For the text-containing cell, return its midpoint in (x, y) coordinate format. 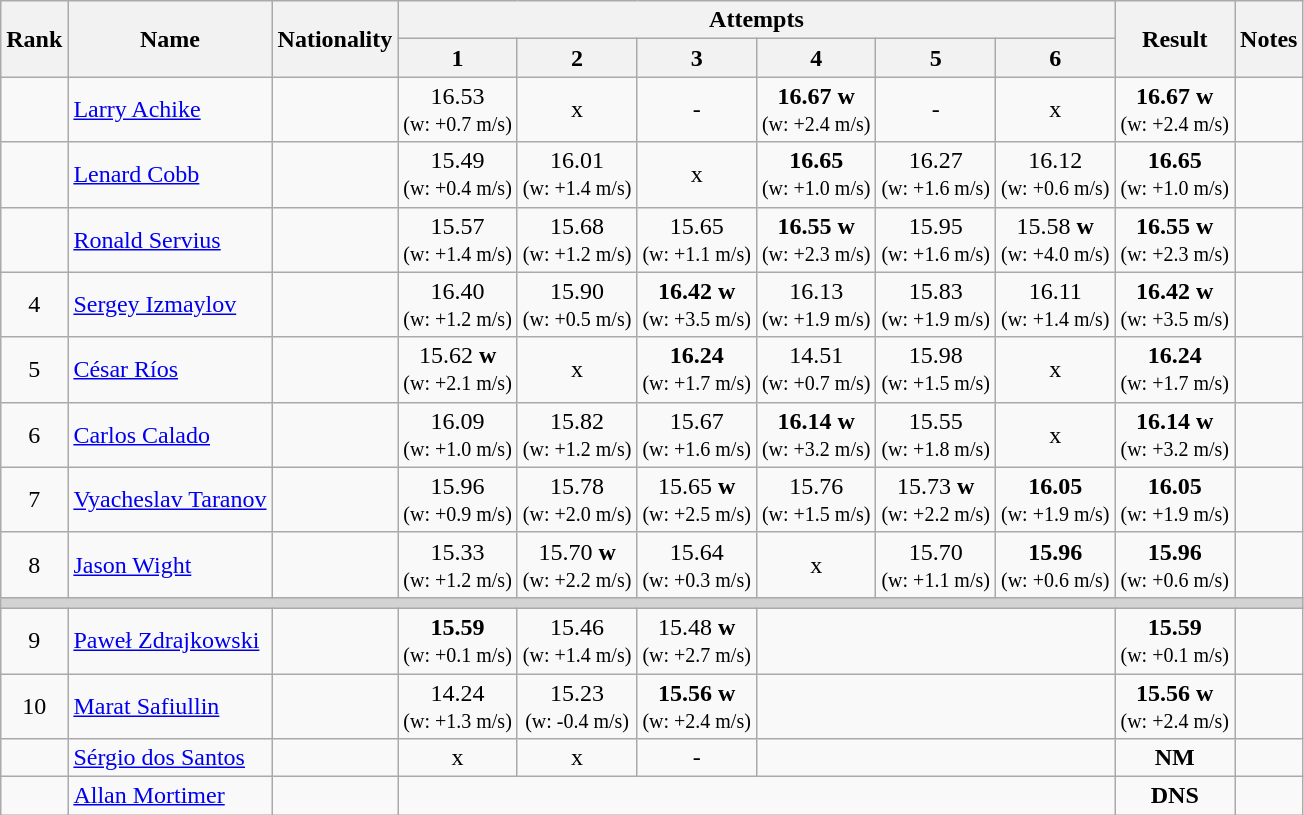
César Ríos (170, 370)
16.53(w: +0.7 m/s) (458, 110)
14.51(w: +0.7 m/s) (816, 370)
15.90(w: +0.5 m/s) (577, 304)
15.67(w: +1.6 m/s) (697, 434)
15.82(w: +1.2 m/s) (577, 434)
Sergey Izmaylov (170, 304)
Allan Mortimer (170, 796)
15.65 w (w: +2.5 m/s) (697, 500)
7 (34, 500)
15.62 w (w: +2.1 m/s) (458, 370)
Nationality (335, 39)
DNS (1175, 796)
Notes (1269, 39)
15.68(w: +1.2 m/s) (577, 240)
16.11(w: +1.4 m/s) (1055, 304)
16.05(w: +1.9 m/s) (1055, 500)
2 (577, 58)
16.05 (w: +1.9 m/s) (1175, 500)
Lenard Cobb (170, 174)
15.98(w: +1.5 m/s) (936, 370)
15.95(w: +1.6 m/s) (936, 240)
16.13(w: +1.9 m/s) (816, 304)
10 (34, 706)
Sérgio dos Santos (170, 758)
15.70 w (w: +2.2 m/s) (577, 564)
16.01(w: +1.4 m/s) (577, 174)
16.27(w: +1.6 m/s) (936, 174)
15.48 w (w: +2.7 m/s) (697, 640)
15.59 (w: +0.1 m/s) (1175, 640)
15.70(w: +1.1 m/s) (936, 564)
15.65(w: +1.1 m/s) (697, 240)
15.23(w: -0.4 m/s) (577, 706)
16.24(w: +1.7 m/s) (697, 370)
1 (458, 58)
16.65(w: +1.0 m/s) (816, 174)
15.78(w: +2.0 m/s) (577, 500)
15.33(w: +1.2 m/s) (458, 564)
15.46(w: +1.4 m/s) (577, 640)
3 (697, 58)
Marat Safiullin (170, 706)
15.96 (w: +0.6 m/s) (1175, 564)
15.96(w: +0.9 m/s) (458, 500)
15.83(w: +1.9 m/s) (936, 304)
15.73 w (w: +2.2 m/s) (936, 500)
16.09(w: +1.0 m/s) (458, 434)
15.57(w: +1.4 m/s) (458, 240)
16.24 (w: +1.7 m/s) (1175, 370)
16.65 (w: +1.0 m/s) (1175, 174)
15.58 w (w: +4.0 m/s) (1055, 240)
16.12(w: +0.6 m/s) (1055, 174)
15.76(w: +1.5 m/s) (816, 500)
16.40(w: +1.2 m/s) (458, 304)
15.49(w: +0.4 m/s) (458, 174)
14.24(w: +1.3 m/s) (458, 706)
Paweł Zdrajkowski (170, 640)
15.96(w: +0.6 m/s) (1055, 564)
Rank (34, 39)
15.64(w: +0.3 m/s) (697, 564)
Name (170, 39)
Ronald Servius (170, 240)
Attempts (756, 20)
Larry Achike (170, 110)
9 (34, 640)
15.59(w: +0.1 m/s) (458, 640)
Jason Wight (170, 564)
Carlos Calado (170, 434)
Result (1175, 39)
15.55(w: +1.8 m/s) (936, 434)
8 (34, 564)
Vyacheslav Taranov (170, 500)
NM (1175, 758)
